Extract the [X, Y] coordinate from the center of the cell holding the provided text.  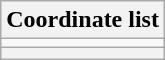
Coordinate list [83, 20]
